Locate the cell with the specified text and output its (x, y) center coordinate. 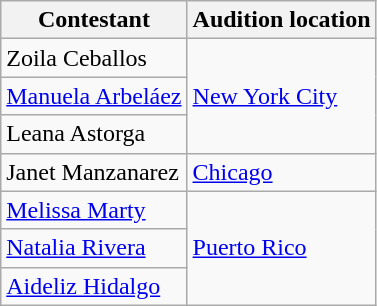
Manuela Arbeláez (94, 96)
Janet Manzanarez (94, 172)
Aideliz Hidalgo (94, 286)
Melissa Marty (94, 210)
Leana Astorga (94, 134)
Contestant (94, 20)
Puerto Rico (282, 248)
Natalia Rivera (94, 248)
Chicago (282, 172)
Zoila Ceballos (94, 58)
Audition location (282, 20)
New York City (282, 96)
